Find where the given text appears and provide that cell's center as [X, Y] coordinate. 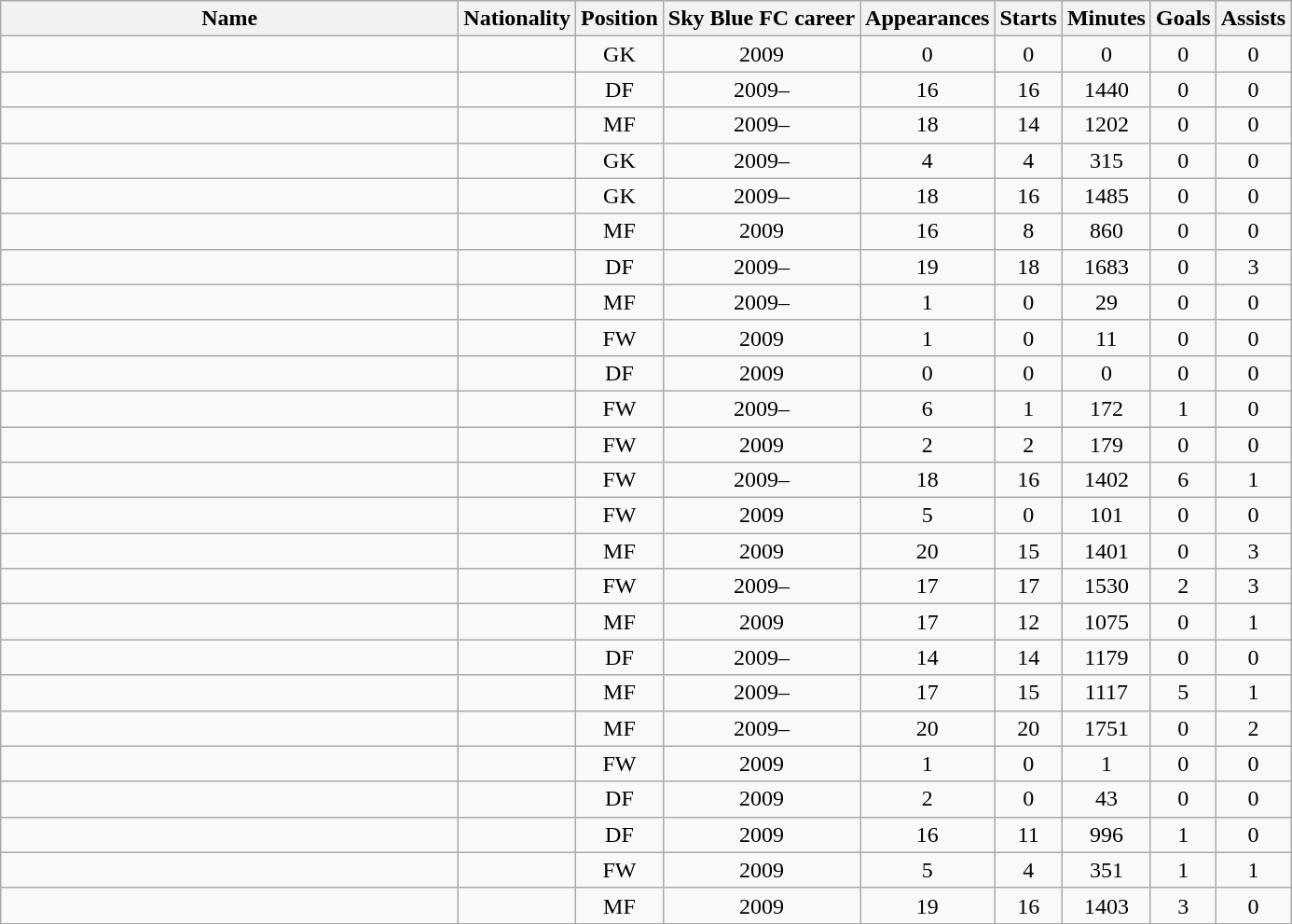
8 [1028, 231]
1075 [1106, 622]
351 [1106, 870]
1202 [1106, 125]
Name [229, 19]
Assists [1253, 19]
1401 [1106, 551]
Starts [1028, 19]
Goals [1183, 19]
29 [1106, 302]
1117 [1106, 693]
1179 [1106, 657]
1530 [1106, 586]
1485 [1106, 196]
Position [620, 19]
101 [1106, 516]
Appearances [928, 19]
1683 [1106, 267]
Nationality [517, 19]
1402 [1106, 480]
Minutes [1106, 19]
Sky Blue FC career [761, 19]
12 [1028, 622]
172 [1106, 408]
315 [1106, 160]
996 [1106, 834]
1403 [1106, 905]
43 [1106, 799]
1440 [1106, 90]
179 [1106, 445]
860 [1106, 231]
1751 [1106, 728]
